Return the (X, Y) coordinate for the center point of the cell that contains the specified text.  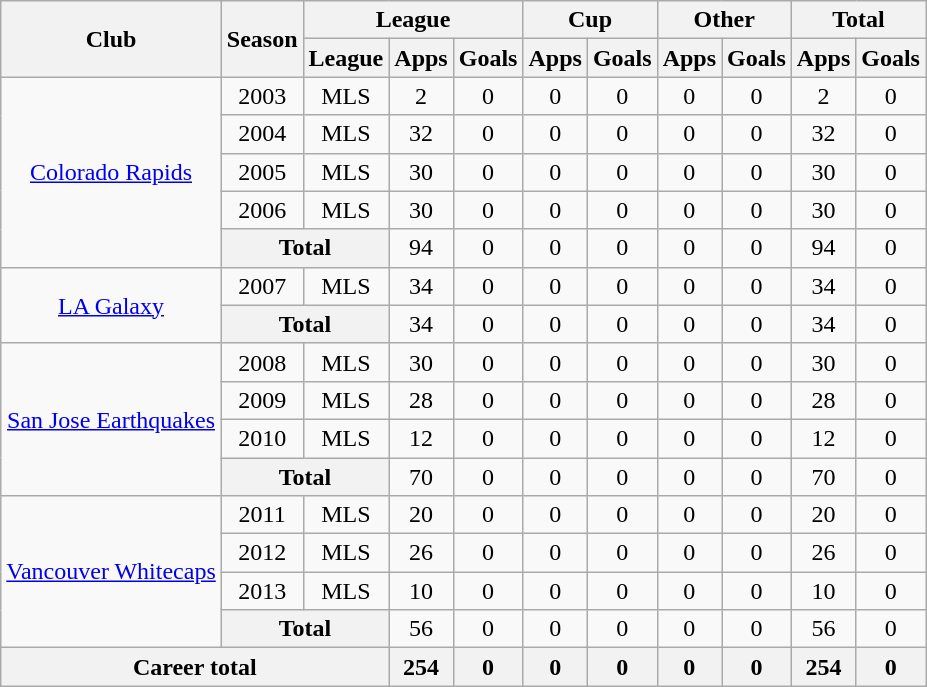
2009 (262, 400)
2005 (262, 172)
Colorado Rapids (112, 172)
2012 (262, 553)
2004 (262, 134)
2013 (262, 591)
2008 (262, 362)
Vancouver Whitecaps (112, 572)
2003 (262, 96)
Club (112, 39)
LA Galaxy (112, 305)
Career total (195, 667)
San Jose Earthquakes (112, 419)
Other (724, 20)
Cup (590, 20)
2010 (262, 438)
Season (262, 39)
2011 (262, 515)
2006 (262, 210)
2007 (262, 286)
